Capture the cell that displays the provided text and extract its (X, Y) central coordinate. 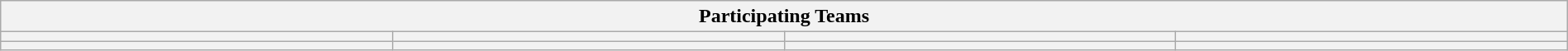
Participating Teams (784, 16)
